Pinpoint the cell where the given text exists, returning its [X, Y] midpoint coordinate. 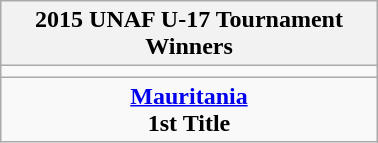
Mauritania1st Title [189, 110]
2015 UNAF U-17 Tournament Winners [189, 34]
